Output the [x, y] coordinate of the center of the cell containing the given text.  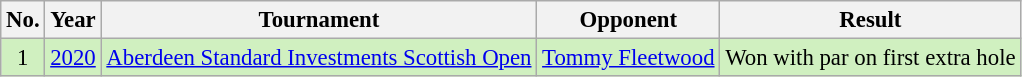
Year [73, 20]
Opponent [628, 20]
1 [23, 58]
Result [870, 20]
Aberdeen Standard Investments Scottish Open [319, 58]
No. [23, 20]
Tournament [319, 20]
Tommy Fleetwood [628, 58]
Won with par on first extra hole [870, 58]
2020 [73, 58]
